From the cell containing the given text, extract its center point as [x, y] coordinate. 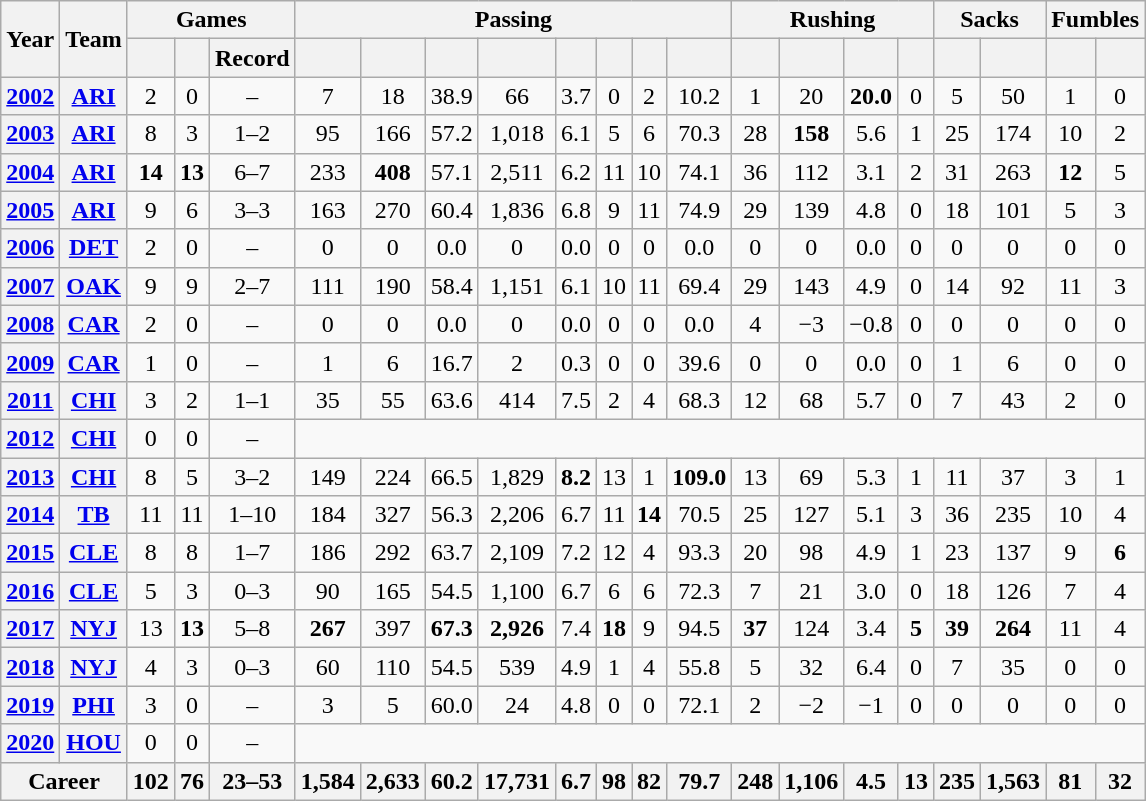
1–2 [252, 134]
165 [392, 591]
3.0 [872, 591]
166 [392, 134]
−1 [872, 705]
2007 [30, 286]
126 [1014, 591]
74.1 [700, 172]
2017 [30, 629]
Career [64, 781]
7.5 [576, 400]
93.3 [700, 553]
2020 [30, 743]
4.5 [872, 781]
408 [392, 172]
Record [252, 58]
60.4 [452, 210]
267 [328, 629]
2008 [30, 324]
137 [1014, 553]
3.4 [872, 629]
−0.8 [872, 324]
110 [392, 667]
186 [328, 553]
2016 [30, 591]
43 [1014, 400]
3–3 [252, 210]
174 [1014, 134]
−3 [812, 324]
74.9 [700, 210]
60 [328, 667]
94.5 [700, 629]
111 [328, 286]
Passing [513, 20]
139 [812, 210]
23–53 [252, 781]
81 [1071, 781]
539 [516, 667]
5.7 [872, 400]
190 [392, 286]
−2 [812, 705]
2–7 [252, 286]
1,106 [812, 781]
102 [150, 781]
24 [516, 705]
2,926 [516, 629]
76 [192, 781]
56.3 [452, 515]
163 [328, 210]
66.5 [452, 477]
264 [1014, 629]
224 [392, 477]
184 [328, 515]
HOU [94, 743]
7.4 [576, 629]
Sacks [989, 20]
1,100 [516, 591]
Year [30, 39]
38.9 [452, 96]
70.5 [700, 515]
124 [812, 629]
1,151 [516, 286]
PHI [94, 705]
57.2 [452, 134]
90 [328, 591]
5.3 [872, 477]
270 [392, 210]
2,109 [516, 553]
1–7 [252, 553]
2018 [30, 667]
1,563 [1014, 781]
63.6 [452, 400]
2,511 [516, 172]
149 [328, 477]
70.3 [700, 134]
2015 [30, 553]
3–2 [252, 477]
233 [328, 172]
6.8 [576, 210]
68 [812, 400]
109.0 [700, 477]
143 [812, 286]
20.0 [872, 96]
57.1 [452, 172]
50 [1014, 96]
OAK [94, 286]
2011 [30, 400]
79.7 [700, 781]
1,836 [516, 210]
292 [392, 553]
2019 [30, 705]
Team [94, 39]
39.6 [700, 362]
67.3 [452, 629]
72.3 [700, 591]
127 [812, 515]
5.1 [872, 515]
397 [392, 629]
21 [812, 591]
327 [392, 515]
92 [1014, 286]
82 [650, 781]
2,206 [516, 515]
6.2 [576, 172]
31 [956, 172]
158 [812, 134]
95 [328, 134]
1,829 [516, 477]
5.6 [872, 134]
55.8 [700, 667]
2,633 [392, 781]
DET [94, 248]
66 [516, 96]
2009 [30, 362]
28 [756, 134]
1,018 [516, 134]
8.2 [576, 477]
1–10 [252, 515]
0.3 [576, 362]
60.2 [452, 781]
60.0 [452, 705]
10.2 [700, 96]
Fumbles [1096, 20]
2002 [30, 96]
2003 [30, 134]
1–1 [252, 400]
414 [516, 400]
2006 [30, 248]
23 [956, 553]
58.4 [452, 286]
263 [1014, 172]
5–8 [252, 629]
39 [956, 629]
7.2 [576, 553]
2012 [30, 438]
2013 [30, 477]
3.7 [576, 96]
72.1 [700, 705]
1,584 [328, 781]
Games [211, 20]
248 [756, 781]
55 [392, 400]
112 [812, 172]
Rushing [833, 20]
6.4 [872, 667]
68.3 [700, 400]
101 [1014, 210]
2014 [30, 515]
63.7 [452, 553]
69.4 [700, 286]
2004 [30, 172]
69 [812, 477]
16.7 [452, 362]
3.1 [872, 172]
17,731 [516, 781]
6–7 [252, 172]
2005 [30, 210]
TB [94, 515]
